Provide the [X, Y] coordinate of the cell's center where the given text is located.  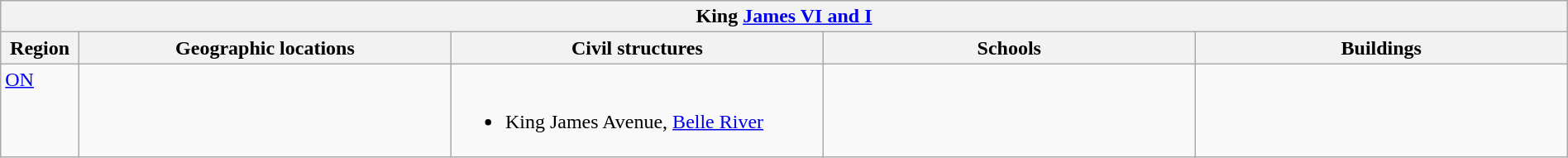
Region [40, 48]
ON [40, 111]
Geographic locations [265, 48]
Buildings [1381, 48]
King James VI and I [784, 17]
Schools [1009, 48]
King James Avenue, Belle River [637, 111]
Civil structures [637, 48]
